Capture the cell that displays the provided text and extract its (X, Y) central coordinate. 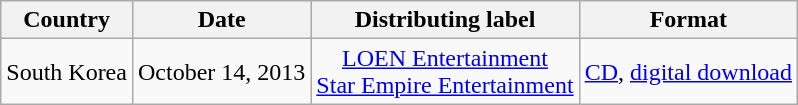
Distributing label (445, 20)
Format (688, 20)
Date (221, 20)
LOEN EntertainmentStar Empire Entertainment (445, 72)
October 14, 2013 (221, 72)
South Korea (67, 72)
CD, digital download (688, 72)
Country (67, 20)
